Locate the cell with the specified text and output its (x, y) center coordinate. 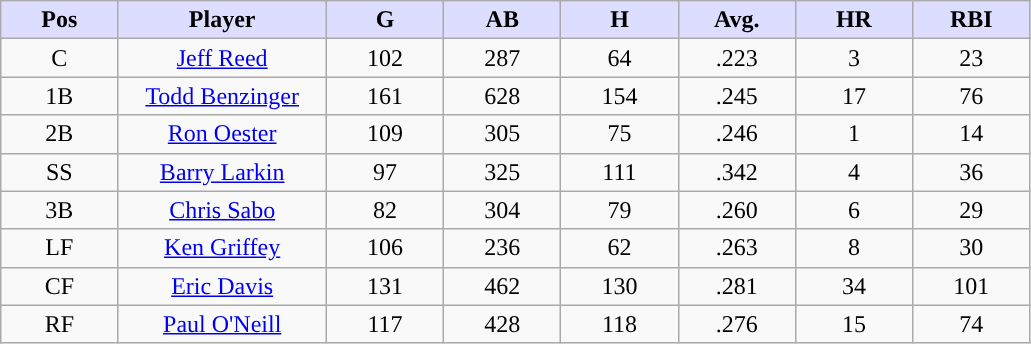
.342 (736, 172)
131 (384, 286)
CF (60, 286)
Ken Griffey (222, 248)
325 (502, 172)
3 (854, 58)
Eric Davis (222, 286)
Ron Oester (222, 134)
34 (854, 286)
4 (854, 172)
15 (854, 324)
SS (60, 172)
H (620, 20)
428 (502, 324)
82 (384, 210)
.281 (736, 286)
161 (384, 96)
G (384, 20)
Chris Sabo (222, 210)
.223 (736, 58)
236 (502, 248)
130 (620, 286)
101 (972, 286)
14 (972, 134)
Paul O'Neill (222, 324)
Barry Larkin (222, 172)
Todd Benzinger (222, 96)
Jeff Reed (222, 58)
.245 (736, 96)
76 (972, 96)
62 (620, 248)
106 (384, 248)
118 (620, 324)
HR (854, 20)
628 (502, 96)
17 (854, 96)
74 (972, 324)
RF (60, 324)
1B (60, 96)
.246 (736, 134)
79 (620, 210)
.276 (736, 324)
462 (502, 286)
102 (384, 58)
LF (60, 248)
2B (60, 134)
29 (972, 210)
6 (854, 210)
75 (620, 134)
1 (854, 134)
154 (620, 96)
8 (854, 248)
97 (384, 172)
3B (60, 210)
AB (502, 20)
305 (502, 134)
30 (972, 248)
23 (972, 58)
111 (620, 172)
Player (222, 20)
Avg. (736, 20)
Pos (60, 20)
287 (502, 58)
109 (384, 134)
.260 (736, 210)
C (60, 58)
RBI (972, 20)
36 (972, 172)
64 (620, 58)
304 (502, 210)
.263 (736, 248)
117 (384, 324)
